Detect which cell encompasses the target text, then output its [X, Y] center coordinate. 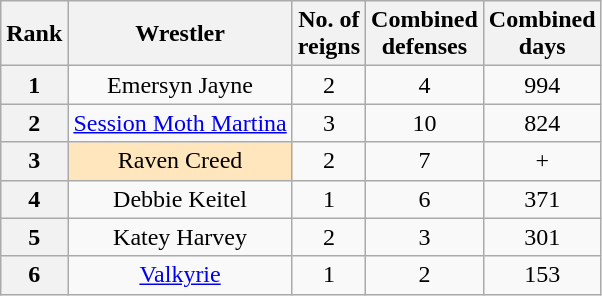
824 [542, 123]
153 [542, 275]
Rank [34, 34]
Emersyn Jayne [180, 85]
Debbie Keitel [180, 199]
Session Moth Martina [180, 123]
Combineddefenses [425, 34]
5 [34, 237]
Katey Harvey [180, 237]
994 [542, 85]
371 [542, 199]
301 [542, 237]
No. ofreigns [328, 34]
Raven Creed [180, 161]
10 [425, 123]
Valkyrie [180, 275]
7 [425, 161]
Wrestler [180, 34]
Combineddays [542, 34]
+ [542, 161]
